Return the [X, Y] coordinate for the center point of the cell that contains the specified text.  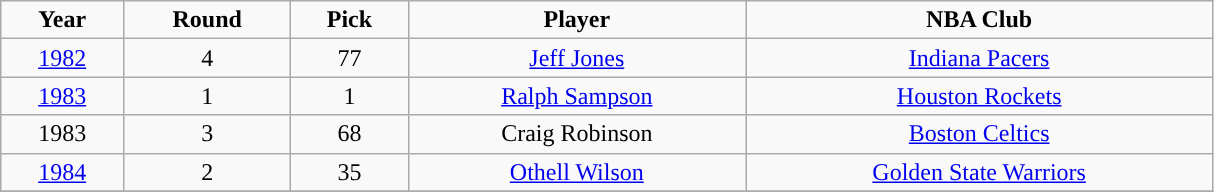
Jeff Jones [577, 58]
68 [350, 134]
Ralph Sampson [577, 96]
Houston Rockets [980, 96]
Boston Celtics [980, 134]
Player [577, 20]
1984 [62, 172]
3 [208, 134]
Othell Wilson [577, 172]
1982 [62, 58]
Indiana Pacers [980, 58]
35 [350, 172]
4 [208, 58]
NBA Club [980, 20]
77 [350, 58]
2 [208, 172]
Pick [350, 20]
Round [208, 20]
Year [62, 20]
Golden State Warriors [980, 172]
Craig Robinson [577, 134]
